Determine the [x, y] coordinate at the center of the cell enclosing the given text.  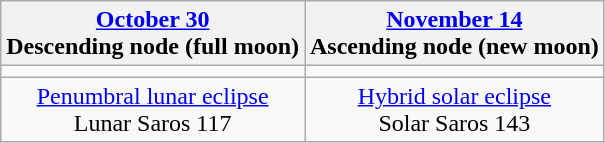
October 30Descending node (full moon) [153, 34]
Hybrid solar eclipseSolar Saros 143 [454, 110]
Penumbral lunar eclipseLunar Saros 117 [153, 110]
November 14Ascending node (new moon) [454, 34]
